Provide the (x, y) coordinate of the cell's center where the given text is located.  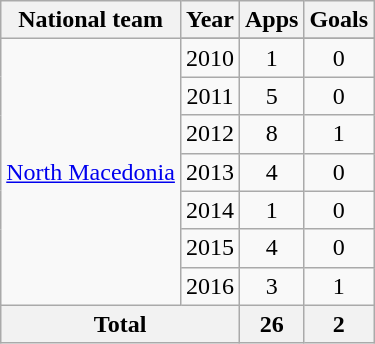
2012 (210, 134)
3 (271, 286)
2013 (210, 172)
2015 (210, 248)
2 (339, 324)
8 (271, 134)
2014 (210, 210)
North Macedonia (91, 172)
Year (210, 20)
National team (91, 20)
2016 (210, 286)
2010 (210, 58)
Apps (271, 20)
2011 (210, 96)
Goals (339, 20)
26 (271, 324)
Total (120, 324)
5 (271, 96)
